Identify which cell holds the provided text, then report its [X, Y] central coordinate. 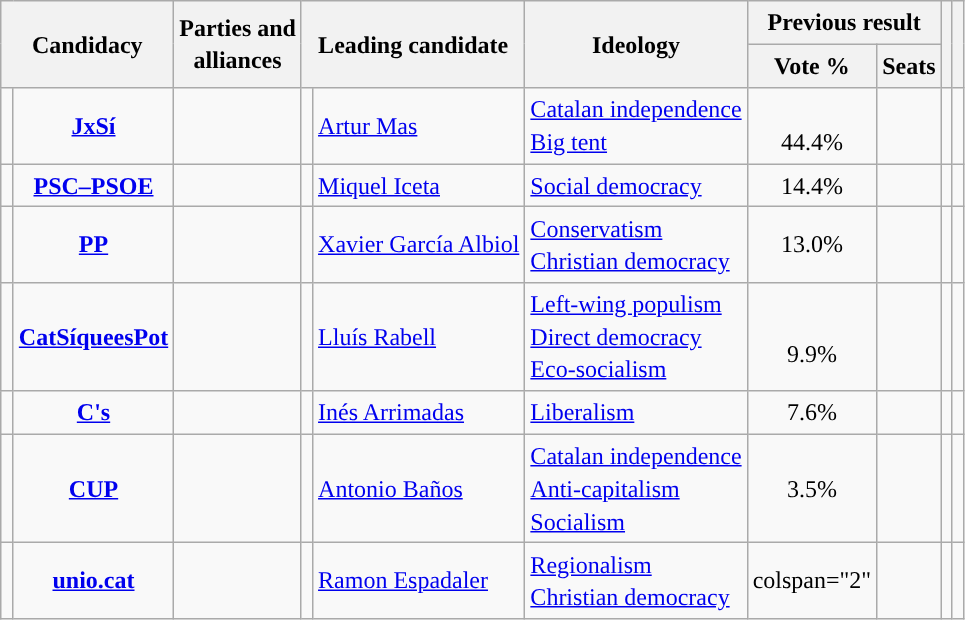
Xavier García Albiol [419, 245]
Leading candidate [412, 44]
Parties andalliances [238, 44]
CatSíqueesPot [93, 337]
13.0% [812, 245]
3.5% [812, 488]
Seats [909, 66]
9.9% [812, 337]
Catalan independenceBig tent [636, 126]
Lluís Rabell [419, 337]
7.6% [812, 412]
Ramon Espadaler [419, 581]
unio.cat [93, 581]
ConservatismChristian democracy [636, 245]
Liberalism [636, 412]
Left-wing populismDirect democracyEco-socialism [636, 337]
Miquel Iceta [419, 186]
44.4% [812, 126]
PP [93, 245]
Artur Mas [419, 126]
Social democracy [636, 186]
CUP [93, 488]
JxSí [93, 126]
Vote % [812, 66]
Previous result [844, 22]
Inés Arrimadas [419, 412]
Antonio Baños [419, 488]
PSC–PSOE [93, 186]
colspan="2" [812, 581]
Catalan independenceAnti-capitalismSocialism [636, 488]
RegionalismChristian democracy [636, 581]
14.4% [812, 186]
C's [93, 412]
Candidacy [88, 44]
Ideology [636, 44]
